From the cell containing the given text, extract its center point as (x, y) coordinate. 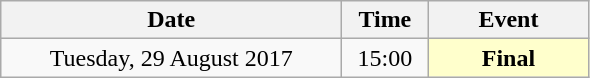
Event (508, 20)
Final (508, 58)
Tuesday, 29 August 2017 (172, 58)
15:00 (385, 58)
Time (385, 20)
Date (172, 20)
